Provide the (x, y) coordinate of the cell's center where the given text is located.  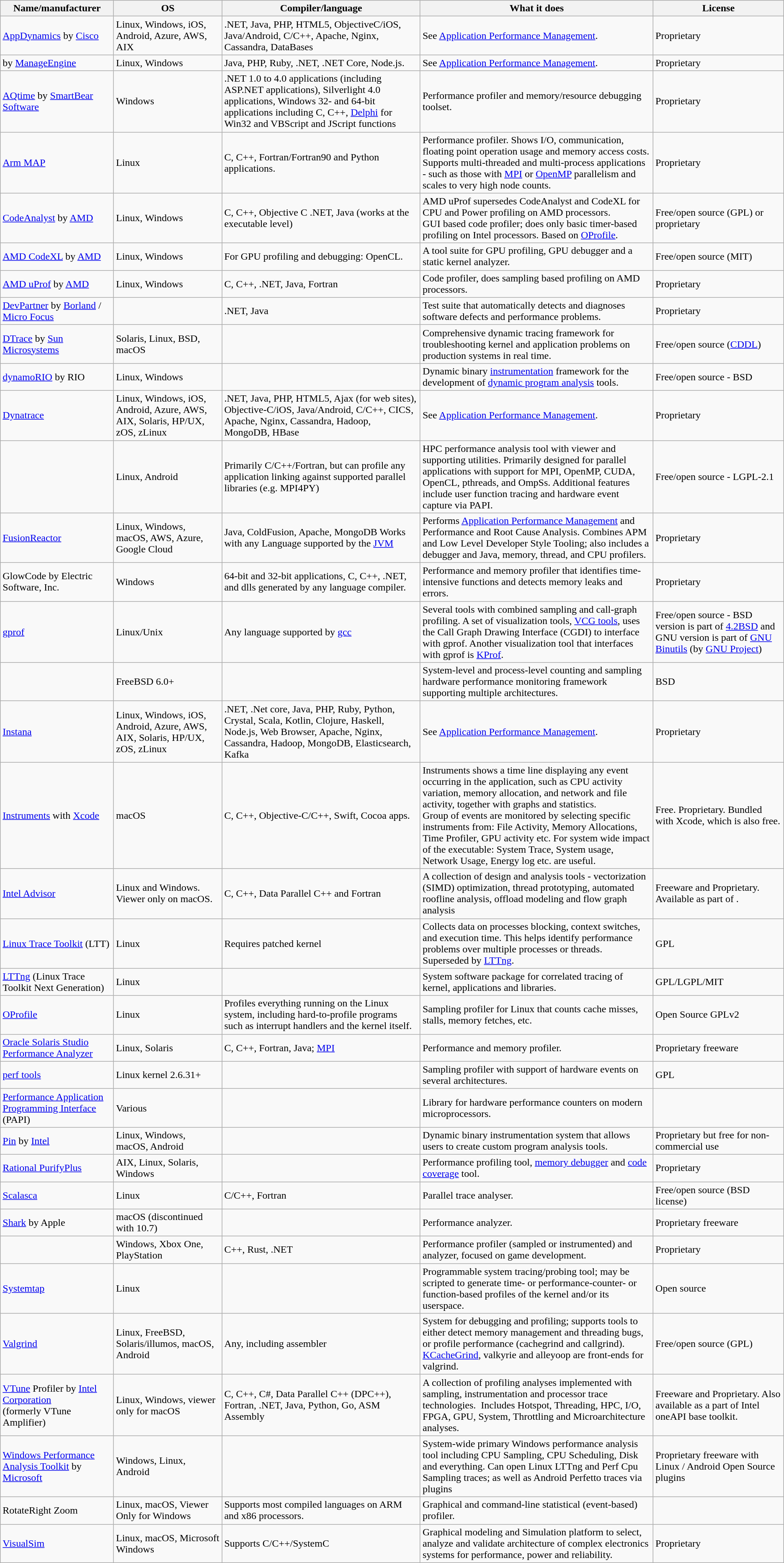
Free/open source - BSD version is part of 4.2BSD and GNU version is part of GNU Binutils (by GNU Project) (719, 632)
C, C++, Objective-C/C++, Swift, Cocoa apps. (321, 815)
Graphical and command-line statistical (event-based) profiler. (536, 1510)
Freeware and Proprietary. Also available as a part of Intel oneAPI base toolkit. (719, 1405)
C, C++, .NET, Java, Fortran (321, 284)
C/C++, Fortran (321, 1195)
Rational PurifyPlus (57, 1168)
Windows, Xbox One, PlayStation (168, 1250)
Performance profiler (sampled or instrumented) and analyzer, focused on game development. (536, 1250)
Java, ColdFusion, Apache, MongoDB Works with any Language supported by the JVM (321, 538)
Dynamic binary instrumentation system that allows users to create custom program analysis tools. (536, 1141)
Open Source GPLv2 (719, 1015)
Dynamic binary instrumentation framework for the development of dynamic program analysis tools. (536, 377)
C, C++, Data Parallel C++ and Fortran (321, 894)
AQtime by SmartBear Software (57, 101)
Comprehensive dynamic tracing framework for troubleshooting kernel and application problems on production systems in real time. (536, 344)
Profiles everything running on the Linux system, including hard-to-profile programs such as interrupt handlers and the kernel itself. (321, 1015)
C, C++, Fortran/Fortran90 and Python applications. (321, 162)
Linux, Windows, macOS, AWS, Azure, Google Cloud (168, 538)
RotateRight Zoom (57, 1510)
macOS (discontinued with 10.7) (168, 1223)
GPL/LGPL/MIT (719, 982)
License (719, 8)
Linux, FreeBSD, Solaris/illumos, macOS, Android (168, 1344)
VTune Profiler by Intel Corporation(formerly VTune Amplifier) (57, 1405)
Various (168, 1108)
Shark by Apple (57, 1223)
Free/open source - LGPL-2.1 (719, 477)
VisualSim (57, 1543)
Sampling profiler with support of hardware events on several architectures. (536, 1075)
Open source (719, 1288)
Linux Trace Toolkit (LTT) (57, 943)
Any language supported by gcc (321, 632)
Library for hardware performance counters on modern microprocessors. (536, 1108)
Linux and Windows. Viewer only on macOS. (168, 894)
Linux/Unix (168, 632)
Free. Proprietary. Bundled with Xcode, which is also free. (719, 815)
C++, Rust, .NET (321, 1250)
Linux, Windows, macOS, Android (168, 1141)
Arm MAP (57, 162)
Supports most compiled languages on ARM and x86 processors. (321, 1510)
by ManageEngine (57, 63)
Proprietary but free for non-commercial use (719, 1141)
Free/open source (GPL) or proprietary (719, 218)
AppDynamics by Cisco (57, 36)
Linux kernel 2.6.31+ (168, 1075)
FusionReactor (57, 538)
Windows, Linux, Android (168, 1466)
Free/open source (CDDL) (719, 344)
C, C++, Objective C .NET, Java (works at the executable level) (321, 218)
Instruments with Xcode (57, 815)
Free/open source (GPL) (719, 1344)
Performance profiler and memory/resource debugging toolset. (536, 101)
Performance profiling tool, memory debugger and code coverage tool. (536, 1168)
Performance and memory profiler. (536, 1048)
64-bit and 32-bit applications, C, C++, .NET, and dlls generated by any language compiler. (321, 582)
Java, PHP, Ruby, .NET, .NET Core, Node.js. (321, 63)
AMD uProf by AMD (57, 284)
AMD CodeXL by AMD (57, 256)
C, C++, Fortran, Java; MPI (321, 1048)
Free/open source (MIT) (719, 256)
Linux, macOS, Microsoft Windows (168, 1543)
AIX, Linux, Solaris, Windows (168, 1168)
C, C++, C#, Data Parallel C++ (DPC++), Fortran, .NET, Java, Python, Go, ASM Assembly (321, 1405)
LTTng (Linux Trace Toolkit Next Generation) (57, 982)
Linux, macOS, Viewer Only for Windows (168, 1510)
OProfile (57, 1015)
BSD (719, 682)
DevPartner by Borland / Micro Focus (57, 311)
What it does (536, 8)
Freeware and Proprietary. Available as part of . (719, 894)
Sampling profiler for Linux that counts cache misses, stalls, memory fetches, etc. (536, 1015)
DTrace by Sun Microsystems (57, 344)
For GPU profiling and debugging: OpenCL. (321, 256)
Linux, Windows, viewer only for macOS (168, 1405)
Pin by Intel (57, 1141)
Performance and memory profiler that identifies time-intensive functions and detects memory leaks and errors. (536, 582)
Valgrind (57, 1344)
Requires patched kernel (321, 943)
Performance analyzer. (536, 1223)
System-level and process-level counting and sampling hardware performance monitoring framework supporting multiple architectures. (536, 682)
Oracle Solaris Studio Performance Analyzer (57, 1048)
CodeAnalyst by AMD (57, 218)
Dynatrace (57, 415)
Parallel trace analyser. (536, 1195)
GlowCode by Electric Software, Inc. (57, 582)
macOS (168, 815)
Test suite that automatically detects and diagnoses software defects and performance problems. (536, 311)
A tool suite for GPU profiling, GPU debugger and a static kernel analyzer. (536, 256)
.NET, Java, PHP, HTML5, Ajax (for web sites), Objective-C/iOS, Java/Android, C/C++, CICS, Apache, Nginx, Cassandra, Hadoop, MongoDB, HBase (321, 415)
Solaris, Linux, BSD, macOS (168, 344)
Free/open source (BSD license) (719, 1195)
Linux, Android (168, 477)
Supports C/C++/SystemC (321, 1543)
perf tools (57, 1075)
Linux, Solaris (168, 1048)
Primarily C/C++/Fortran, but can profile any application linking against supported parallel libraries (e.g. MPI4PY) (321, 477)
Any, including assembler (321, 1344)
Compiler/language (321, 8)
Instana (57, 732)
Windows Performance Analysis Toolkit by Microsoft (57, 1466)
System software package for correlated tracing of kernel, applications and libraries. (536, 982)
Linux, Windows, iOS, Android, Azure, AWS, AIX (168, 36)
Code profiler, does sampling based profiling on AMD processors. (536, 284)
.NET, Java (321, 311)
OS (168, 8)
Proprietary freeware with Linux / Android Open Source plugins (719, 1466)
Name/manufacturer (57, 8)
FreeBSD 6.0+ (168, 682)
Scalasca (57, 1195)
.NET, Java, PHP, HTML5, ObjectiveC/iOS, Java/Android, C/C++, Apache, Nginx, Cassandra, DataBases (321, 36)
Systemtap (57, 1288)
Performance Application Programming Interface (PAPI) (57, 1108)
Free/open source - BSD (719, 377)
Intel Advisor (57, 894)
gprof (57, 632)
dynamoRIO by RIO (57, 377)
